Search for the cell housing the specified text and yield its (x, y) center coordinate. 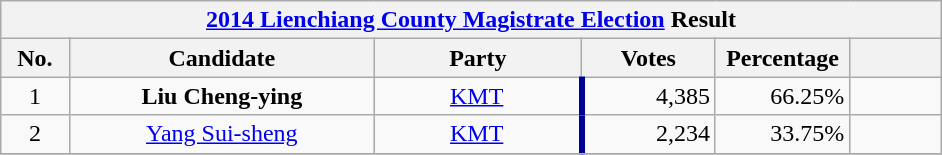
1 (34, 96)
2,234 (648, 134)
33.75% (782, 134)
4,385 (648, 96)
2 (34, 134)
Party (478, 58)
2014 Lienchiang County Magistrate Election Result (470, 20)
Liu Cheng-ying (222, 96)
66.25% (782, 96)
No. (34, 58)
Votes (648, 58)
Candidate (222, 58)
Yang Sui-sheng (222, 134)
Percentage (782, 58)
